Return (X, Y) of the center of cell containing provided text 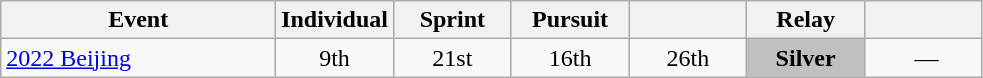
26th (688, 58)
Individual (335, 20)
Sprint (452, 20)
2022 Beijing (138, 58)
Silver (806, 58)
Event (138, 20)
Relay (806, 20)
Pursuit (570, 20)
16th (570, 58)
21st (452, 58)
9th (335, 58)
— (924, 58)
